From the cell containing the given text, extract its center point as [X, Y] coordinate. 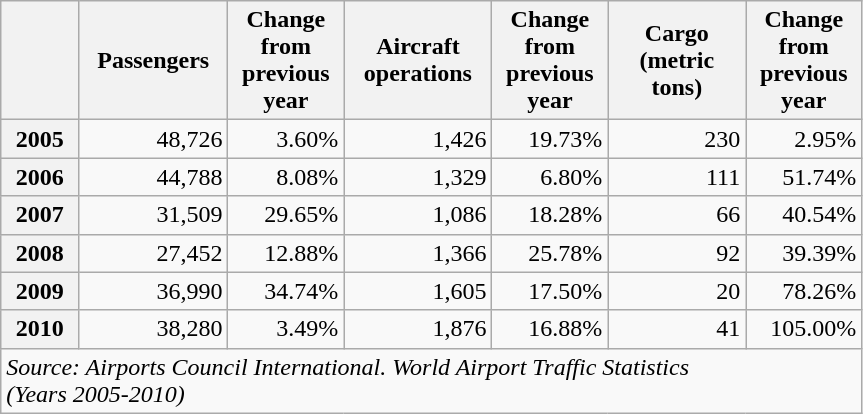
1,329 [418, 177]
Passengers [154, 60]
Source: Airports Council International. World Airport Traffic Statistics(Years 2005-2010) [432, 380]
1,426 [418, 139]
2008 [40, 253]
2005 [40, 139]
3.49% [286, 329]
8.08% [286, 177]
2009 [40, 291]
78.26% [804, 291]
31,509 [154, 215]
38,280 [154, 329]
17.50% [550, 291]
29.65% [286, 215]
40.54% [804, 215]
44,788 [154, 177]
48,726 [154, 139]
Cargo(metric tons) [677, 60]
230 [677, 139]
1,876 [418, 329]
3.60% [286, 139]
1,366 [418, 253]
41 [677, 329]
2010 [40, 329]
18.28% [550, 215]
105.00% [804, 329]
39.39% [804, 253]
51.74% [804, 177]
2.95% [804, 139]
92 [677, 253]
19.73% [550, 139]
111 [677, 177]
66 [677, 215]
16.88% [550, 329]
36,990 [154, 291]
20 [677, 291]
6.80% [550, 177]
34.74% [286, 291]
25.78% [550, 253]
1,605 [418, 291]
2006 [40, 177]
2007 [40, 215]
1,086 [418, 215]
12.88% [286, 253]
Aircraft operations [418, 60]
27,452 [154, 253]
